Provide the [X, Y] coordinate of the cell's center where the given text is located.  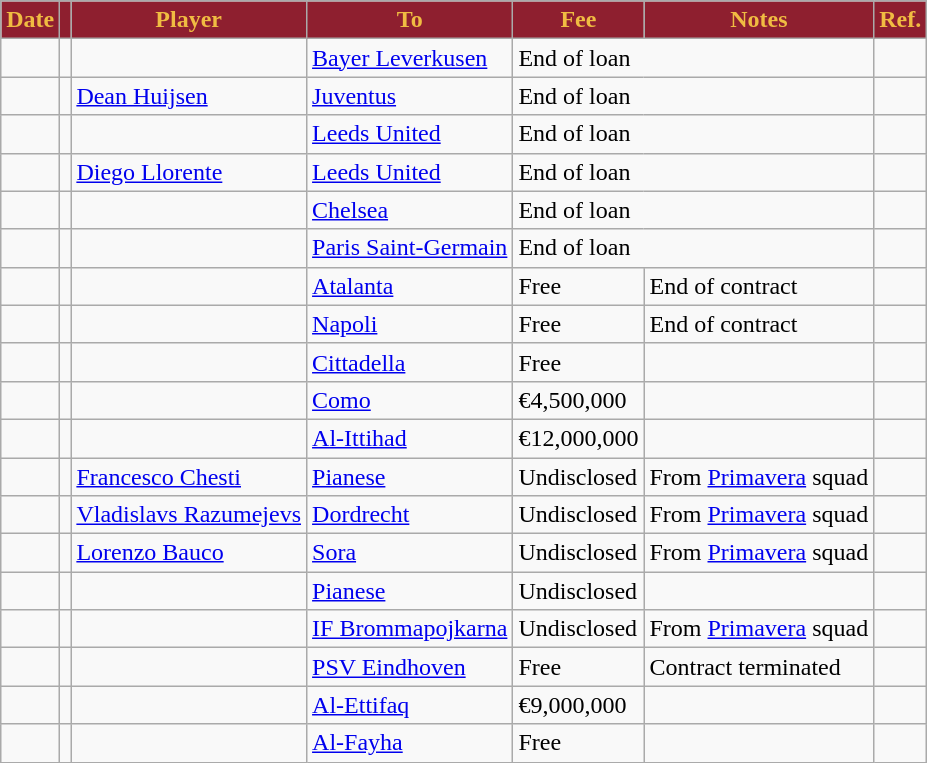
Player [189, 20]
Contract terminated [759, 667]
Francesco Chesti [189, 477]
PSV Eindhoven [410, 667]
Dordrecht [410, 515]
Dean Huijsen [189, 96]
Diego Llorente [189, 172]
Juventus [410, 96]
Al-Ittihad [410, 438]
Como [410, 400]
Al-Fayha [410, 743]
Napoli [410, 324]
Cittadella [410, 362]
Notes [759, 20]
Ref. [900, 20]
Vladislavs Razumejevs [189, 515]
Paris Saint-Germain [410, 248]
€9,000,000 [578, 705]
€4,500,000 [578, 400]
€12,000,000 [578, 438]
Bayer Leverkusen [410, 58]
Chelsea [410, 210]
Atalanta [410, 286]
To [410, 20]
IF Brommapojkarna [410, 629]
Date [30, 20]
Lorenzo Bauco [189, 553]
Sora [410, 553]
Al-Ettifaq [410, 705]
Fee [578, 20]
